Pinpoint the cell where the given text exists, returning its [x, y] midpoint coordinate. 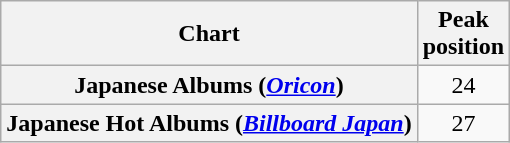
Chart [209, 34]
Peakposition [463, 34]
27 [463, 123]
Japanese Albums (Oricon) [209, 85]
Japanese Hot Albums (Billboard Japan) [209, 123]
24 [463, 85]
